Return [X, Y] of the center of cell containing provided text 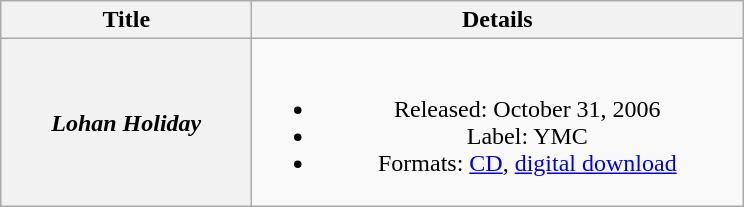
Title [126, 20]
Details [498, 20]
Lohan Holiday [126, 122]
Released: October 31, 2006Label: YMCFormats: CD, digital download [498, 122]
